Return (x, y) of the center of cell containing provided text 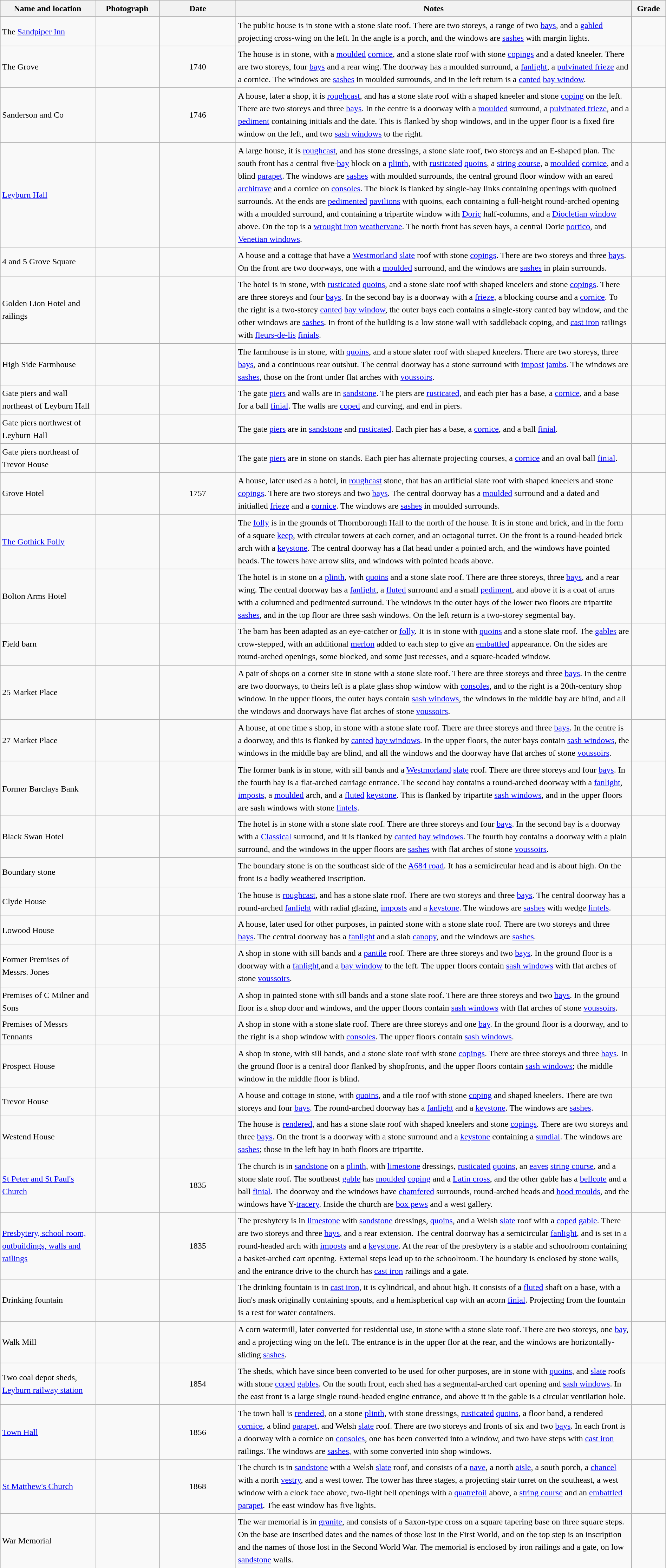
1746 (198, 115)
Notes (433, 8)
War Memorial (48, 1541)
Clyde House (48, 901)
Grade (648, 8)
1740 (198, 67)
Town Hall (48, 1432)
Premises of C Milner and Sons (48, 1001)
Bolton Arms Hotel (48, 596)
Lowood House (48, 930)
Photograph (127, 8)
St Matthew's Church (48, 1486)
Gate piers northwest of Leyburn Hall (48, 429)
Drinking fountain (48, 1300)
Leyburn Hall (48, 194)
1854 (198, 1384)
Former Premises of Messrs. Jones (48, 966)
27 Market Place (48, 741)
Two coal depot sheds,Leyburn railway station (48, 1384)
25 Market Place (48, 692)
The Grove (48, 67)
Boundary stone (48, 872)
Gate piers and wall northeast of Leyburn Hall (48, 399)
Golden Lion Hotel and railings (48, 310)
Black Swan Hotel (48, 837)
Gate piers northeast of Trevor House (48, 458)
The Sandpiper Inn (48, 32)
Grove Hotel (48, 494)
Date (198, 8)
Name and location (48, 8)
Prospect House (48, 1066)
Trevor House (48, 1101)
Presbytery, school room, outbuildings, walls and railings (48, 1246)
1868 (198, 1486)
The gate piers are in stone on stands. Each pier has alternate projecting courses, a cornice and an oval ball finial. (433, 458)
High Side Farmhouse (48, 364)
1856 (198, 1432)
Premises of Messrs Tennants (48, 1031)
The Gothick Folly (48, 542)
1757 (198, 494)
Sanderson and Co (48, 115)
Former Barclays Bank (48, 788)
Field barn (48, 644)
Westend House (48, 1137)
4 and 5 Grove Square (48, 262)
The gate piers are in sandstone and rusticated. Each pier has a base, a cornice, and a ball finial. (433, 429)
St Peter and St Paul's Church (48, 1185)
Walk Mill (48, 1342)
